Extract the (x, y) coordinate from the center of the cell holding the provided text.  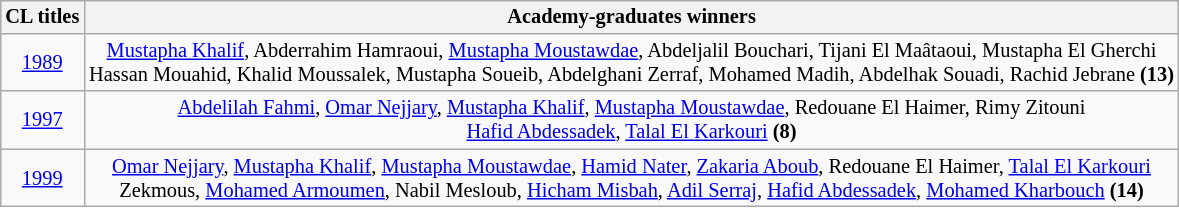
Academy-graduates winners (632, 17)
Abdelilah Fahmi, Omar Nejjary, Mustapha Khalif, Mustapha Moustawdae, Redouane El Haimer, Rimy ZitouniHafid Abdessadek, Talal El Karkouri (8) (632, 120)
1989 (42, 63)
1999 (42, 178)
1997 (42, 120)
CL titles (42, 17)
